Provide the [X, Y] coordinate of the cell's center where the given text is located.  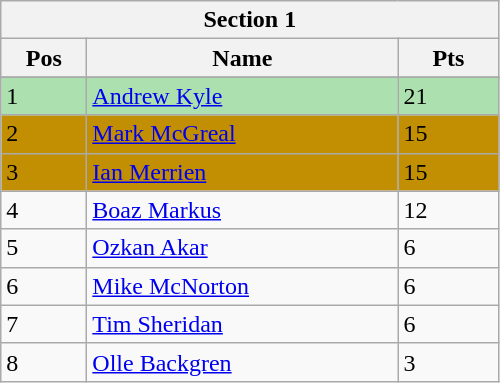
Andrew Kyle [242, 96]
Name [242, 58]
12 [448, 210]
4 [44, 210]
5 [44, 248]
Ian Merrien [242, 172]
Pos [44, 58]
Tim Sheridan [242, 324]
Pts [448, 58]
Mark McGreal [242, 134]
Mike McNorton [242, 286]
Olle Backgren [242, 362]
7 [44, 324]
8 [44, 362]
Boaz Markus [242, 210]
2 [44, 134]
1 [44, 96]
Section 1 [250, 20]
Ozkan Akar [242, 248]
21 [448, 96]
